For the text-containing cell, return its midpoint in (x, y) coordinate format. 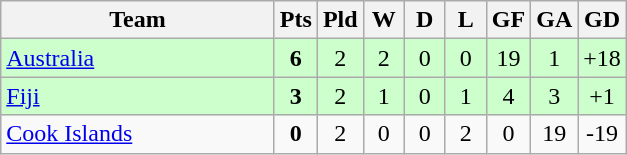
GD (602, 20)
D (424, 20)
Pts (296, 20)
6 (296, 58)
Team (138, 20)
+18 (602, 58)
W (384, 20)
+1 (602, 96)
Fiji (138, 96)
-19 (602, 134)
GF (508, 20)
GA (554, 20)
4 (508, 96)
Pld (340, 20)
Australia (138, 58)
L (466, 20)
Cook Islands (138, 134)
